Provide the [X, Y] coordinate of the cell's center where the given text is located.  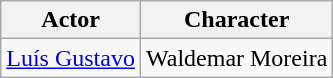
Luís Gustavo [71, 58]
Waldemar Moreira [236, 58]
Character [236, 20]
Actor [71, 20]
